Provide the (x, y) coordinate of the cell's center where the given text is located.  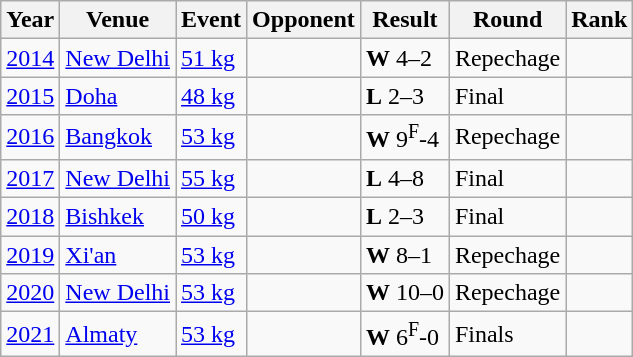
2021 (30, 334)
Bishkek (118, 217)
Rank (600, 20)
Opponent (304, 20)
2019 (30, 255)
Venue (118, 20)
W 8–1 (404, 255)
2014 (30, 58)
50 kg (212, 217)
W 10–0 (404, 293)
51 kg (212, 58)
2016 (30, 138)
2018 (30, 217)
Round (507, 20)
W 6F-0 (404, 334)
Doha (118, 96)
2020 (30, 293)
2017 (30, 178)
48 kg (212, 96)
W 9F-4 (404, 138)
L 4–8 (404, 178)
Year (30, 20)
Result (404, 20)
55 kg (212, 178)
2015 (30, 96)
Xi'an (118, 255)
Bangkok (118, 138)
Almaty (118, 334)
Finals (507, 334)
W 4–2 (404, 58)
Event (212, 20)
